Locate the cell with the specified text and output its (x, y) center coordinate. 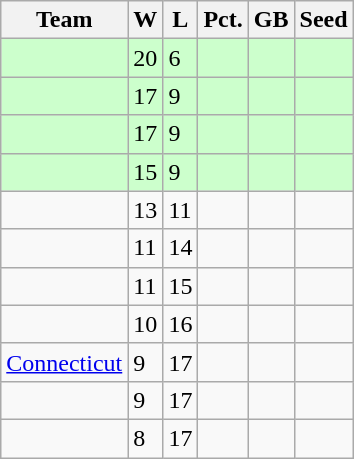
W (146, 20)
16 (180, 324)
10 (146, 324)
GB (271, 20)
8 (146, 438)
20 (146, 58)
Pct. (223, 20)
Team (64, 20)
14 (180, 248)
13 (146, 210)
Connecticut (64, 362)
Seed (324, 20)
6 (180, 58)
L (180, 20)
